Output the [x, y] coordinate of the center of the cell containing the given text.  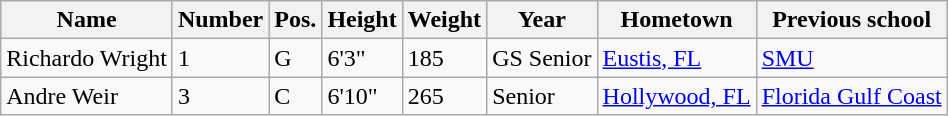
SMU [852, 58]
Number [220, 20]
Hollywood, FL [676, 96]
Florida Gulf Coast [852, 96]
Height [362, 20]
Year [542, 20]
Previous school [852, 20]
265 [444, 96]
Andre Weir [87, 96]
3 [220, 96]
185 [444, 58]
GS Senior [542, 58]
C [296, 96]
6'10" [362, 96]
G [296, 58]
Pos. [296, 20]
Weight [444, 20]
Richardo Wright [87, 58]
1 [220, 58]
Name [87, 20]
Hometown [676, 20]
Eustis, FL [676, 58]
Senior [542, 96]
6'3" [362, 58]
